Detect which cell encompasses the target text, then output its [x, y] center coordinate. 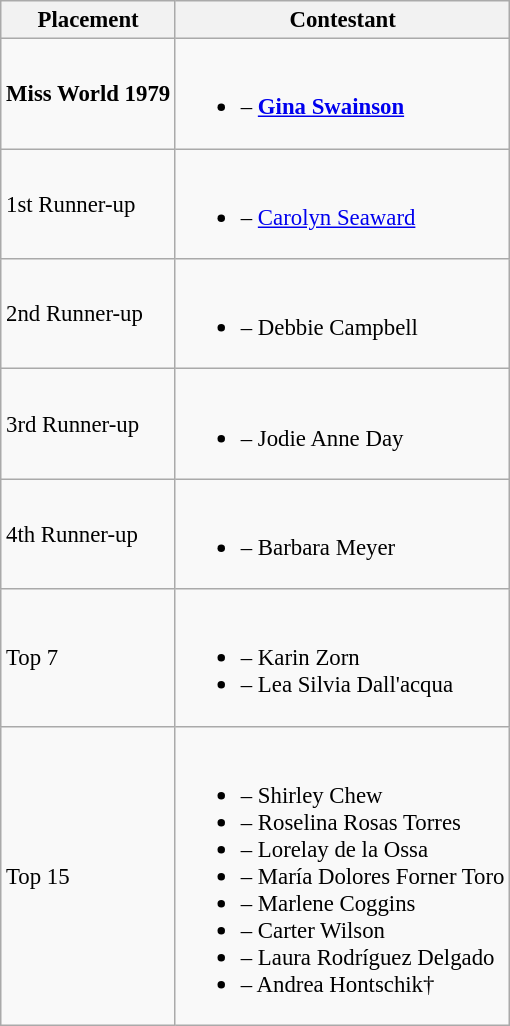
Miss World 1979 [88, 94]
3rd Runner-up [88, 424]
Top 15 [88, 876]
4th Runner-up [88, 534]
– Karin Zorn – Lea Silvia Dall'acqua [342, 658]
2nd Runner-up [88, 314]
Contestant [342, 20]
– Debbie Campbell [342, 314]
– Gina Swainson [342, 94]
– Barbara Meyer [342, 534]
Top 7 [88, 658]
– Jodie Anne Day [342, 424]
– Carolyn Seaward [342, 204]
1st Runner-up [88, 204]
Placement [88, 20]
